Find where the given text appears and provide that cell's center as [X, Y] coordinate. 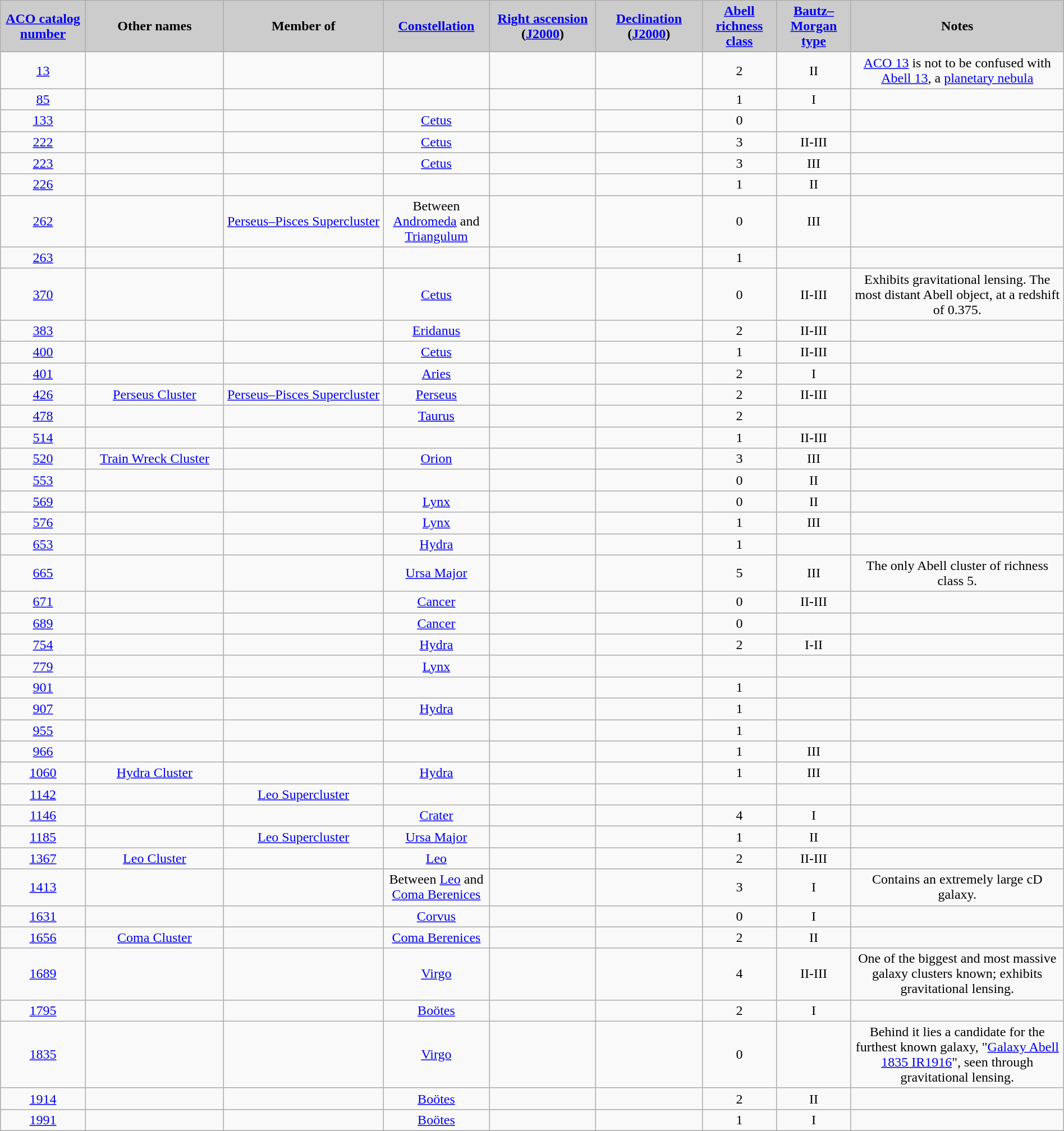
Between Andromeda and Triangulum [437, 221]
1367 [43, 858]
514 [43, 438]
Between Leo and Coma Berenices [437, 888]
Contains an extremely large cD galaxy. [957, 888]
1914 [43, 1098]
401 [43, 373]
ACO catalog number [43, 26]
Right ascension (J2000) [542, 26]
Declination (J2000) [649, 26]
478 [43, 416]
5 [740, 573]
907 [43, 709]
Member of [304, 26]
1413 [43, 888]
Exhibits gravitational lensing. The most distant Abell object, at a redshift of 0.375. [957, 294]
653 [43, 544]
Orion [437, 459]
Taurus [437, 416]
ACO 13 is not to be confused with Abell 13, a planetary nebula [957, 71]
1689 [43, 974]
Constellation [437, 26]
226 [43, 185]
1146 [43, 816]
I-II [814, 645]
966 [43, 752]
Aries [437, 373]
400 [43, 352]
1142 [43, 794]
133 [43, 121]
Notes [957, 26]
Eridanus [437, 330]
370 [43, 294]
665 [43, 573]
1991 [43, 1120]
689 [43, 623]
1656 [43, 937]
The only Abell cluster of richness class 5. [957, 573]
Bautz–Morgan type [814, 26]
Perseus [437, 395]
Abell richness class [740, 26]
1795 [43, 1010]
Other names [154, 26]
779 [43, 666]
Coma Berenices [437, 937]
671 [43, 602]
85 [43, 99]
13 [43, 71]
1060 [43, 773]
223 [43, 163]
383 [43, 330]
Hydra Cluster [154, 773]
576 [43, 523]
955 [43, 730]
Crater [437, 816]
553 [43, 480]
Train Wreck Cluster [154, 459]
Corvus [437, 916]
One of the biggest and most massive galaxy clusters known; exhibits gravitational lensing. [957, 974]
426 [43, 395]
222 [43, 142]
Behind it lies a candidate for the furthest known galaxy, "Galaxy Abell 1835 IR1916", seen through gravitational lensing. [957, 1055]
569 [43, 502]
Coma Cluster [154, 937]
1835 [43, 1055]
1631 [43, 916]
901 [43, 687]
Leo Cluster [154, 858]
520 [43, 459]
754 [43, 645]
1185 [43, 837]
Leo [437, 858]
263 [43, 258]
Perseus Cluster [154, 395]
262 [43, 221]
